Determine the (x, y) coordinate at the center of the cell enclosing the given text.  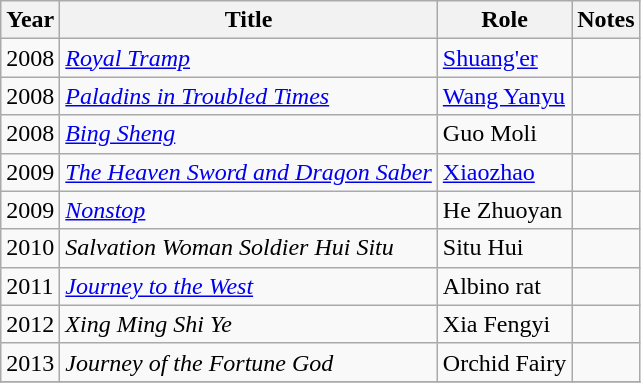
2012 (30, 324)
Role (504, 20)
Orchid Fairy (504, 362)
Royal Tramp (248, 58)
2011 (30, 286)
Xiaozhao (504, 172)
Salvation Woman Soldier Hui Situ (248, 248)
Journey to the West (248, 286)
Title (248, 20)
Albino rat (504, 286)
Guo Moli (504, 134)
Wang Yanyu (504, 96)
Journey of the Fortune God (248, 362)
Bing Sheng (248, 134)
Shuang'er (504, 58)
2013 (30, 362)
Xing Ming Shi Ye (248, 324)
He Zhuoyan (504, 210)
Notes (606, 20)
2010 (30, 248)
The Heaven Sword and Dragon Saber (248, 172)
Year (30, 20)
Paladins in Troubled Times (248, 96)
Situ Hui (504, 248)
Nonstop (248, 210)
Xia Fengyi (504, 324)
